Find where the given text appears and provide that cell's center as (x, y) coordinate. 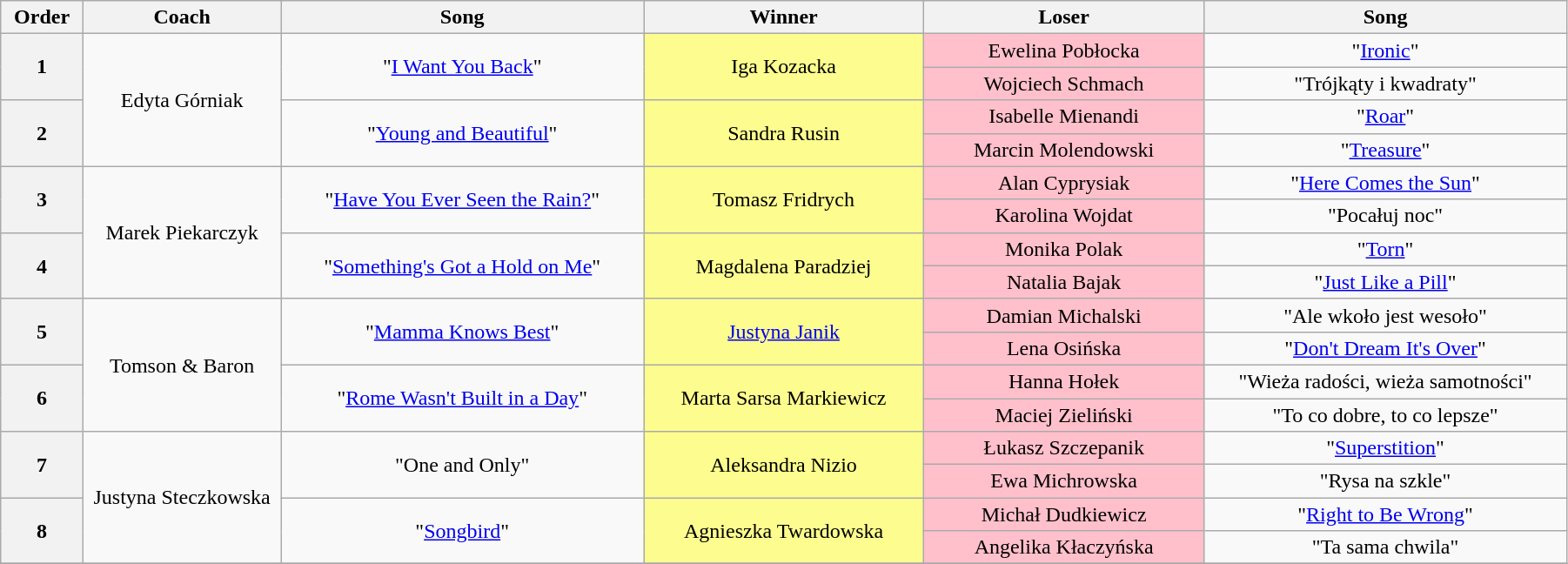
8 (42, 531)
"Young and Beautiful" (463, 133)
"Songbird" (463, 531)
"Here Comes the Sun" (1385, 183)
Coach (181, 17)
Agnieszka Twardowska (784, 531)
"Rysa na szkle" (1385, 481)
Alan Cyprysiak (1064, 183)
6 (42, 398)
"Mamma Knows Best" (463, 332)
Tomson & Baron (181, 365)
Justyna Steczkowska (181, 498)
"Trójkąty i kwadraty" (1385, 84)
Wojciech Schmach (1064, 84)
Marek Piekarczyk (181, 232)
Justyna Janik (784, 332)
4 (42, 265)
1 (42, 67)
"Ta sama chwila" (1385, 547)
Lena Osińska (1064, 348)
Damian Michalski (1064, 315)
"Superstition" (1385, 448)
Loser (1064, 17)
Winner (784, 17)
"Roar" (1385, 117)
Łukasz Szczepanik (1064, 448)
"Ironic" (1385, 50)
Karolina Wojdat (1064, 216)
Tomasz Fridrych (784, 199)
Iga Kozacka (784, 67)
Magdalena Paradziej (784, 265)
"Just Like a Pill" (1385, 282)
5 (42, 332)
Angelika Kłaczyńska (1064, 547)
"Don't Dream It's Over" (1385, 348)
Natalia Bajak (1064, 282)
Ewa Michrowska (1064, 481)
7 (42, 465)
"Torn" (1385, 249)
Order (42, 17)
"To co dobre, to co lepsze" (1385, 415)
Marta Sarsa Markiewicz (784, 398)
Hanna Hołek (1064, 381)
"Rome Wasn't Built in a Day" (463, 398)
Marcin Molendowski (1064, 150)
3 (42, 199)
Monika Polak (1064, 249)
"Wieża radości, wieża samotności" (1385, 381)
Maciej Zieliński (1064, 415)
"Something's Got a Hold on Me" (463, 265)
"Pocałuj noc" (1385, 216)
Sandra Rusin (784, 133)
Michał Dudkiewicz (1064, 514)
Isabelle Mienandi (1064, 117)
2 (42, 133)
Edyta Górniak (181, 100)
"Treasure" (1385, 150)
"One and Only" (463, 465)
"Ale wkoło jest wesoło" (1385, 315)
Aleksandra Nizio (784, 465)
"I Want You Back" (463, 67)
"Have You Ever Seen the Rain?" (463, 199)
"Right to Be Wrong" (1385, 514)
Ewelina Pobłocka (1064, 50)
